Determine the (x, y) coordinate at the center of the cell enclosing the given text.  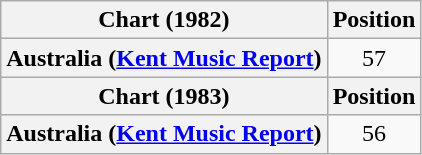
56 (374, 134)
Chart (1983) (164, 96)
Chart (1982) (164, 20)
57 (374, 58)
